Search for the cell housing the specified text and yield its [X, Y] center coordinate. 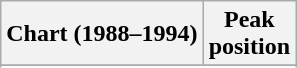
Chart (1988–1994) [102, 34]
Peakposition [249, 34]
